Detect which cell encompasses the target text, then output its [X, Y] center coordinate. 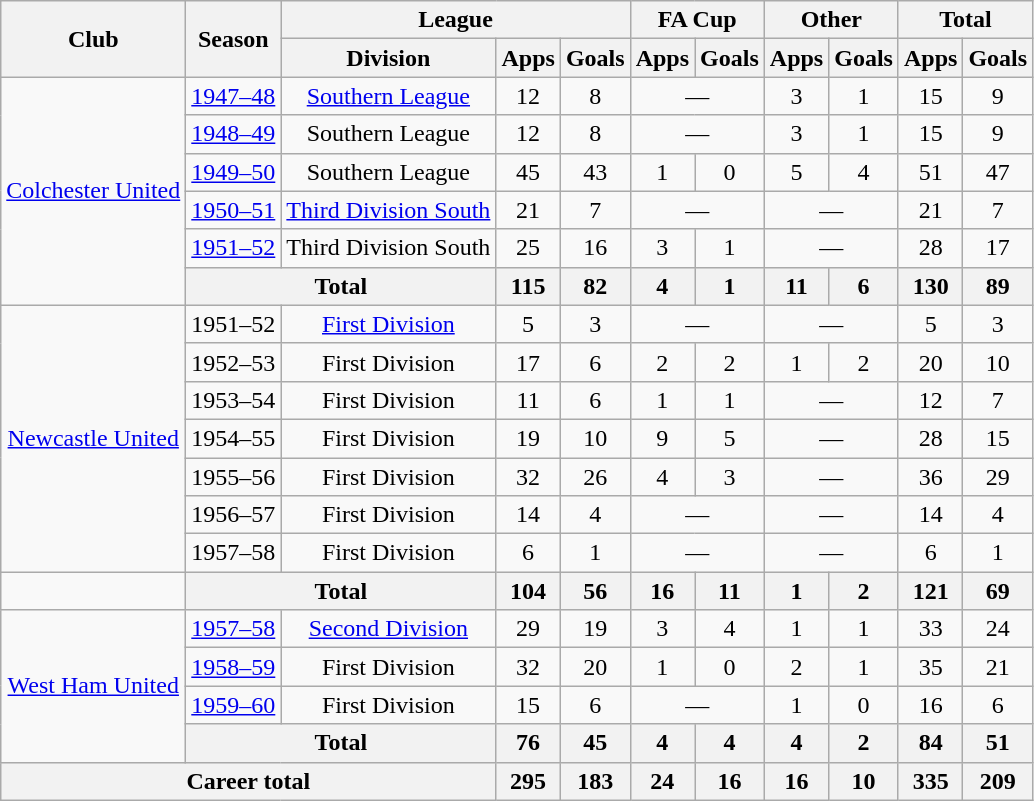
Newcastle United [94, 438]
1958–59 [234, 667]
1952–53 [234, 362]
84 [930, 743]
1954–55 [234, 438]
121 [930, 591]
1950–51 [234, 210]
1959–60 [234, 705]
47 [998, 172]
Other [831, 20]
Season [234, 39]
295 [528, 781]
1955–56 [234, 477]
26 [595, 477]
Colchester United [94, 191]
36 [930, 477]
130 [930, 286]
West Ham United [94, 686]
335 [930, 781]
Second Division [388, 629]
1948–49 [234, 134]
43 [595, 172]
69 [998, 591]
82 [595, 286]
Career total [248, 781]
FA Cup [697, 20]
115 [528, 286]
1949–50 [234, 172]
76 [528, 743]
25 [528, 248]
Club [94, 39]
183 [595, 781]
Division [388, 58]
1956–57 [234, 515]
209 [998, 781]
1953–54 [234, 400]
89 [998, 286]
33 [930, 629]
56 [595, 591]
104 [528, 591]
35 [930, 667]
League [456, 20]
1947–48 [234, 96]
